Identify which cell holds the provided text, then report its [x, y] central coordinate. 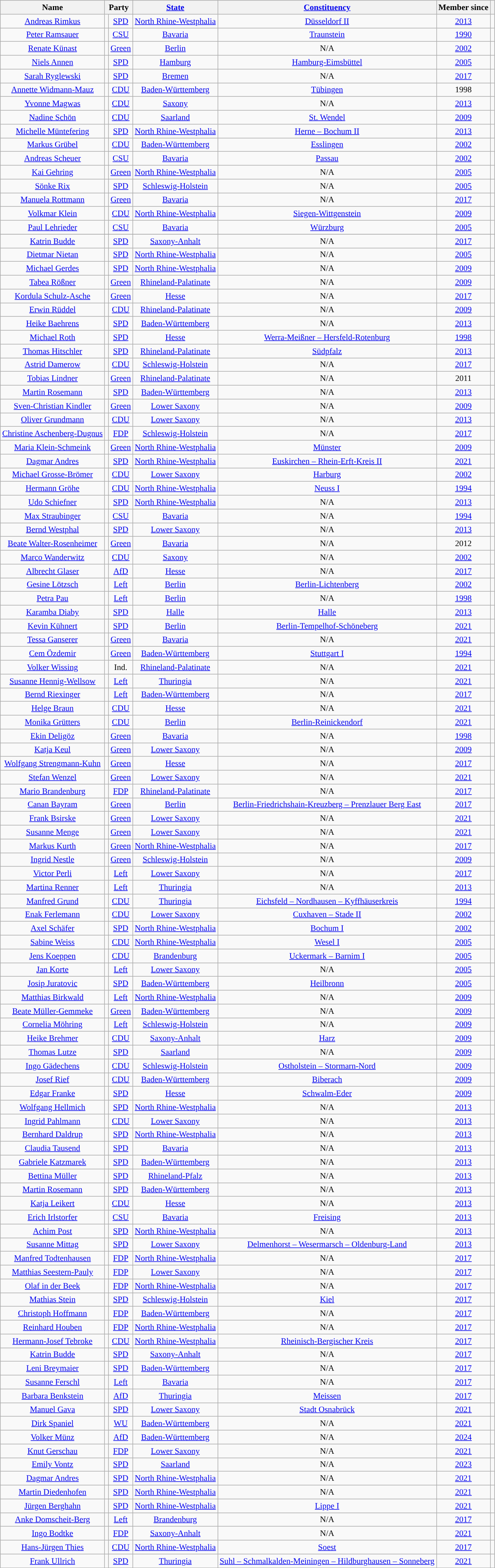
Frank Ullrich [52, 1561]
Renate Künast [52, 49]
Dietmar Nietan [52, 255]
Markus Grübel [52, 145]
Josef Rief [52, 1080]
Volker Wissing [52, 667]
Bremen [175, 76]
Berlin-Lichtenberg [327, 585]
Frank Bsirske [52, 819]
Emily Vontz [52, 1465]
2024 [463, 1437]
Düsseldorf II [327, 21]
Peter Ramsauer [52, 35]
Hermann Gröhe [52, 489]
Heike Baehrens [52, 324]
Erwin Rüddel [52, 310]
Ingo Gädechens [52, 1066]
Neuss I [327, 489]
Canan Bayram [52, 805]
Monika Grütters [52, 722]
Sarah Ryglewski [52, 76]
Barbara Benkstein [52, 1396]
Dirk Spaniel [52, 1424]
Jan Korte [52, 970]
Edgar Franke [52, 1094]
Member since [463, 7]
Petra Pau [52, 599]
Victor Perli [52, 874]
Yvonne Magwas [52, 104]
Bernhard Daldrup [52, 1135]
Katja Leikert [52, 1204]
Ingo Bodtke [52, 1534]
Tabea Rößner [52, 282]
Suhl – Schmalkalden-Meiningen – Hildburghausen – Sonneberg [327, 1561]
Traunstein [327, 35]
Erich Irlstorfer [52, 1217]
Südpfalz [327, 351]
Bettina Müller [52, 1176]
Michael Roth [52, 337]
Beate Walter-Rosenheimer [52, 544]
Thomas Hitschler [52, 351]
Ingrid Pahlmann [52, 1121]
Kiel [327, 1300]
State [175, 7]
Hamburg [175, 63]
Eichsfeld – Nordhausen – Kyffhäuserkreis [327, 901]
Stefan Wenzel [52, 777]
Udo Schiefner [52, 502]
Susanne Mittag [52, 1245]
St. Wendel [327, 117]
Ekin Deligöz [52, 736]
Party [119, 7]
Matthias Seestern-Pauly [52, 1272]
Volkmar Klein [52, 214]
Hans-Jürgen Thies [52, 1547]
Anke Domscheit-Berg [52, 1520]
Harburg [327, 475]
Euskirchen – Rhein-Erft-Kreis II [327, 461]
Bernd Westphal [52, 530]
Name [52, 7]
Siegen-Wittgenstein [327, 214]
Michael Gerdes [52, 269]
Sabine Weiss [52, 942]
Bochum I [327, 929]
Katja Keul [52, 750]
Rhineland-Pfalz [175, 1176]
Markus Kurth [52, 846]
Susanne Hennig-Wellsow [52, 681]
Max Straubinger [52, 516]
Ingrid Nestle [52, 860]
2012 [463, 544]
Ostholstein – Stormarn-Nord [327, 1066]
Mathias Stein [52, 1300]
Kordula Schulz-Asche [52, 296]
Würzburg [327, 227]
Cornelia Möhring [52, 1025]
Jürgen Berghahn [52, 1506]
Axel Schäfer [52, 929]
Martin Diedenhofen [52, 1492]
Wesel I [327, 942]
Passau [327, 159]
Kai Gehring [52, 173]
Knut Gerschau [52, 1451]
Albrecht Glaser [52, 571]
Soest [327, 1547]
Astrid Damerow [52, 365]
Cem Özdemir [52, 654]
Manfred Grund [52, 901]
Uckermark – Barnim I [327, 956]
1990 [463, 35]
Sönke Rix [52, 186]
Wolfgang Hellmich [52, 1107]
Reinhard Houben [52, 1327]
Achim Post [52, 1231]
Andreas Rimkus [52, 21]
Harz [327, 1039]
Herne – Bochum II [327, 131]
Niels Annen [52, 63]
Stadt Osnabrück [327, 1410]
Nadine Schön [52, 117]
Berlin-Reinickendorf [327, 722]
Sven-Christian Kindler [52, 406]
Wolfgang Strengmann-Kuhn [52, 764]
Volker Münz [52, 1437]
Schwalm-Eder [327, 1094]
Claudia Tausend [52, 1149]
Andreas Scheuer [52, 159]
2023 [463, 1465]
Christoph Hoffmann [52, 1314]
Bernd Riexinger [52, 695]
2011 [463, 379]
Marco Wanderwitz [52, 557]
Beate Müller-Gemmeke [52, 1011]
Hamburg-Eimsbüttel [327, 63]
Tobias Lindner [52, 379]
Oliver Grundmann [52, 420]
Heilbronn [327, 984]
Meissen [327, 1396]
Cuxhaven – Stade II [327, 915]
Heike Brehmer [52, 1039]
Martina Renner [52, 887]
Gesine Lötzsch [52, 585]
Berlin-Tempelhof-Schöneberg [327, 626]
Hermann-Josef Tebroke [52, 1341]
Constituency [327, 7]
Leni Breymaier [52, 1368]
Lippe I [327, 1506]
Michael Grosse-Brömer [52, 475]
Esslingen [327, 145]
Karamba Diaby [52, 612]
Maria Klein-Schmeink [52, 447]
Tessa Ganserer [52, 640]
Mario Brandenburg [52, 791]
Ind. [120, 667]
Susanne Menge [52, 832]
Josip Juratovic [52, 984]
Berlin-Friedrichshain-Kreuzberg – Prenzlauer Berg East [327, 805]
Kevin Kühnert [52, 626]
Manfred Todtenhausen [52, 1258]
WU [120, 1424]
Stuttgart I [327, 654]
Münster [327, 447]
Manuela Rottmann [52, 200]
Christine Aschenberg-Dugnus [52, 434]
Werra-Meißner – Hersfeld-Rotenburg [327, 337]
Biberach [327, 1080]
Tübingen [327, 90]
Delmenhorst – Wesermarsch – Oldenburg-Land [327, 1245]
Matthias Birkwald [52, 997]
Thomas Lutze [52, 1052]
Enak Ferlemann [52, 915]
Paul Lehrieder [52, 227]
Annette Widmann-Mauz [52, 90]
Rheinisch-Bergischer Kreis [327, 1341]
Freising [327, 1217]
Helge Braun [52, 709]
Michelle Müntefering [52, 131]
Susanne Ferschl [52, 1382]
Gabriele Katzmarek [52, 1162]
Jens Koeppen [52, 956]
Olaf in der Beek [52, 1286]
Manuel Gava [52, 1410]
